Provide the (x, y) coordinate of the cell's center where the given text is located.  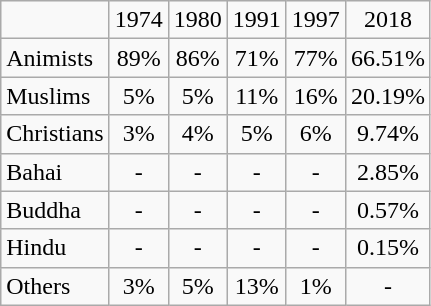
11% (256, 96)
Others (55, 286)
Muslims (55, 96)
9.74% (388, 134)
0.57% (388, 210)
1997 (316, 20)
2.85% (388, 172)
4% (198, 134)
16% (316, 96)
77% (316, 58)
Hindu (55, 248)
2018 (388, 20)
66.51% (388, 58)
1974 (138, 20)
0.15% (388, 248)
13% (256, 286)
Animists (55, 58)
20.19% (388, 96)
Bahai (55, 172)
1% (316, 286)
86% (198, 58)
6% (316, 134)
71% (256, 58)
1991 (256, 20)
Christians (55, 134)
89% (138, 58)
1980 (198, 20)
Buddha (55, 210)
